Output the (x, y) coordinate of the center of the cell containing the given text.  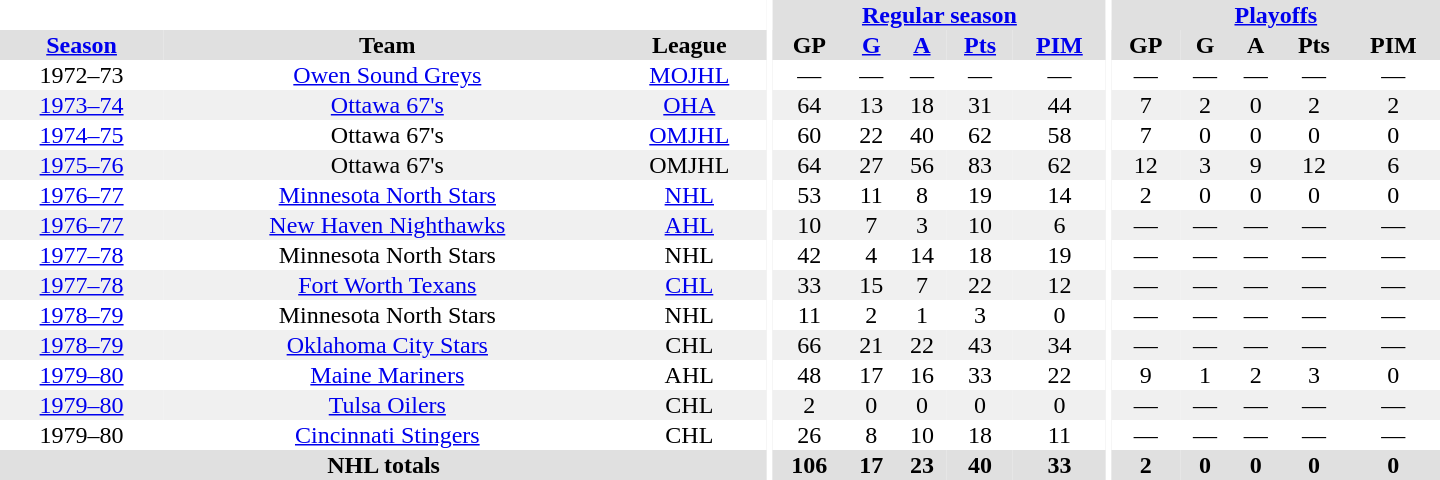
48 (810, 375)
Cincinnati Stingers (387, 435)
OHA (689, 105)
16 (922, 375)
15 (872, 285)
34 (1060, 345)
Team (387, 45)
1975–76 (82, 165)
Playoffs (1276, 15)
23 (922, 465)
66 (810, 345)
Maine Mariners (387, 375)
21 (872, 345)
31 (980, 105)
4 (872, 255)
Oklahoma City Stars (387, 345)
1972–73 (82, 75)
42 (810, 255)
83 (980, 165)
13 (872, 105)
Season (82, 45)
1974–75 (82, 135)
26 (810, 435)
58 (1060, 135)
Tulsa Oilers (387, 405)
New Haven Nighthawks (387, 225)
44 (1060, 105)
MOJHL (689, 75)
NHL totals (384, 465)
43 (980, 345)
56 (922, 165)
27 (872, 165)
League (689, 45)
Fort Worth Texans (387, 285)
Regular season (940, 15)
Owen Sound Greys (387, 75)
53 (810, 195)
1973–74 (82, 105)
106 (810, 465)
60 (810, 135)
